Scan for the cell matching the given text and deliver its (x, y) coordinate at center. 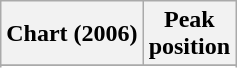
Chart (2006) (72, 34)
Peakposition (189, 34)
